From the cell containing the given text, extract its center point as [x, y] coordinate. 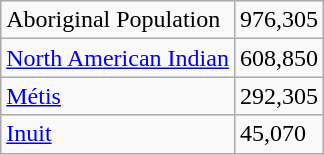
976,305 [278, 20]
Inuit [118, 134]
292,305 [278, 96]
Métis [118, 96]
North American Indian [118, 58]
Aboriginal Population [118, 20]
45,070 [278, 134]
608,850 [278, 58]
